Pinpoint the cell where the given text exists, returning its [x, y] midpoint coordinate. 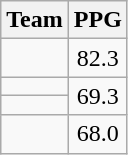
68.0 [98, 134]
69.3 [98, 96]
82.3 [98, 58]
Team [35, 20]
PPG [98, 20]
